Locate the cell with the specified text and output its (x, y) center coordinate. 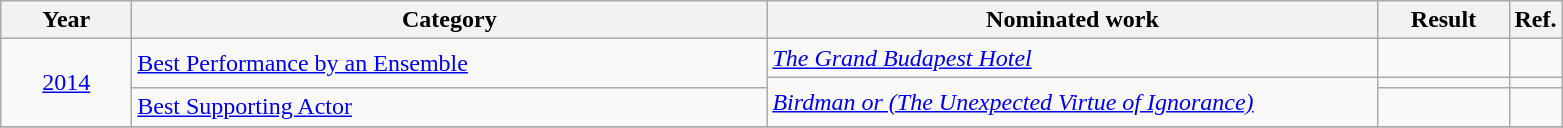
2014 (66, 82)
Category (450, 20)
Best Performance by an Ensemble (450, 64)
Ref. (1536, 20)
Year (66, 20)
Birdman or (The Unexpected Virtue of Ignorance) (1072, 102)
Best Supporting Actor (450, 107)
Nominated work (1072, 20)
Result (1444, 20)
The Grand Budapest Hotel (1072, 58)
